From the cell containing the given text, extract its center point as [X, Y] coordinate. 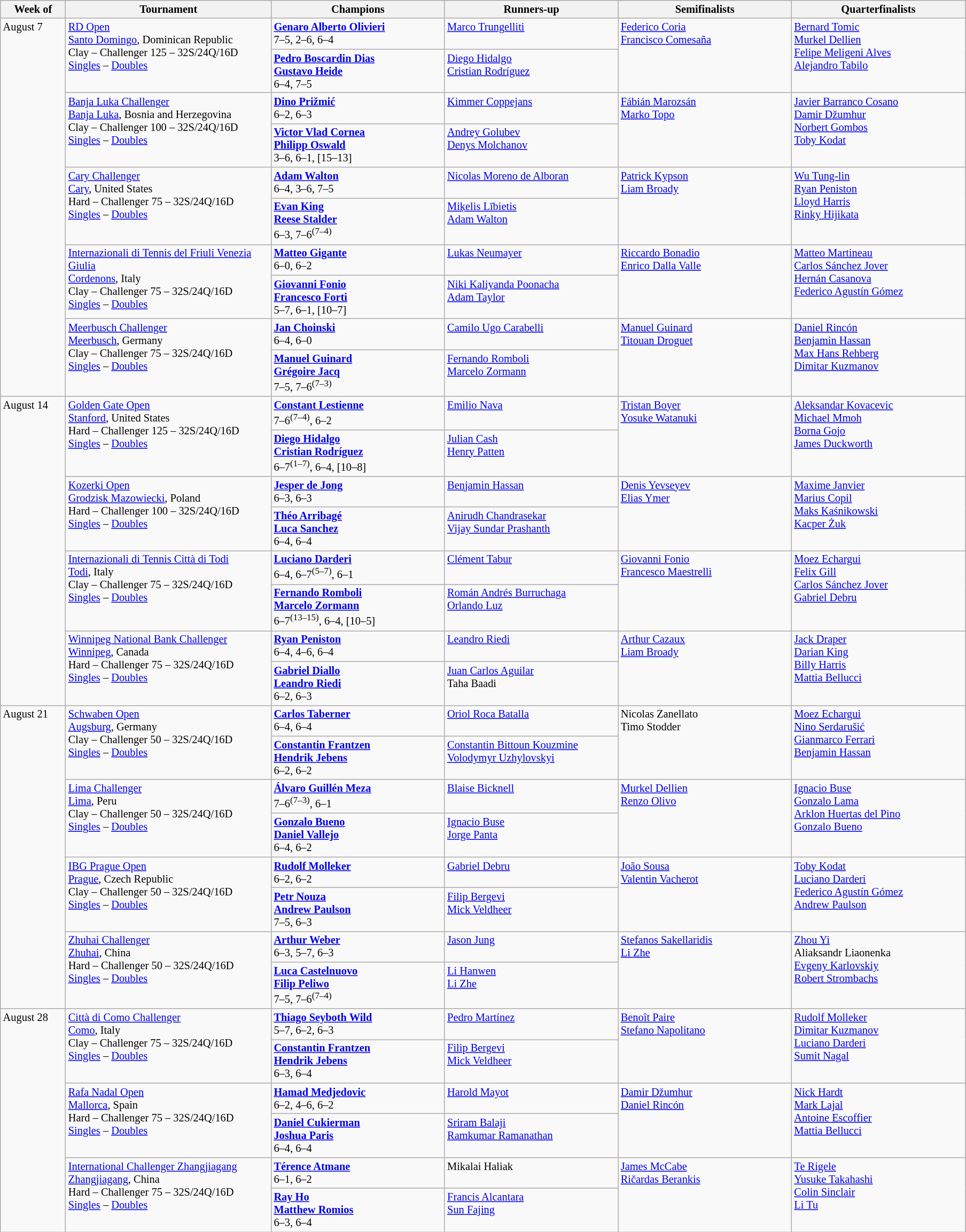
Thiago Seyboth Wild5–7, 6–2, 6–3 [358, 1024]
IBG Prague OpenPrague, Czech Republic Clay – Challenger 50 – 32S/24Q/16DSingles – Doubles [169, 894]
Toby Kodat Luciano Darderi Federico Agustín Gómez Andrew Paulson [878, 894]
Champions [358, 9]
Fábián Marozsán Marko Topo [705, 129]
Meerbusch ChallengerMeerbusch, Germany Clay – Challenger 75 – 32S/24Q/16DSingles – Doubles [169, 358]
Denis Yevseyev Elias Ymer [705, 513]
Kozerki OpenGrodzisk Mazowiecki, Poland Hard – Challenger 100 – 32S/24Q/16DSingles – Doubles [169, 513]
Nicolas Zanellato Timo Stodder [705, 743]
Wu Tung-lin Ryan Peniston Lloyd Harris Rinky Hijikata [878, 206]
Anirudh Chandrasekar Vijay Sundar Prashanth [531, 529]
Matteo Martineau Carlos Sánchez Jover Hernán Casanova Federico Agustín Gómez [878, 281]
Adam Walton6–4, 3–6, 7–5 [358, 183]
Pedro Martínez [531, 1024]
Zhou Yi Aliaksandr Liaonenka Evgeny Karlovskiy Robert Strombachs [878, 970]
Week of [33, 9]
Petr Nouza Andrew Paulson7–5, 6–3 [358, 909]
Clément Tabur [531, 567]
Emilio Nava [531, 412]
Patrick Kypson Liam Broady [705, 206]
Juan Carlos Aguilar Taha Baadi [531, 683]
Quarterfinalists [878, 9]
August 28 [33, 1120]
Murkel Dellien Renzo Olivo [705, 818]
Riccardo Bonadio Enrico Dalla Valle [705, 281]
Francis Alcantara Sun Fajing [531, 1210]
Banja Luka ChallengerBanja Luka, Bosnia and Herzegovina Clay – Challenger 100 – 32S/24Q/16DSingles – Doubles [169, 129]
Giovanni Fonio Francesco Forti5–7, 6–1, [10–7] [358, 297]
Mikalai Haliak [531, 1173]
Rafa Nadal OpenMallorca, Spain Hard – Challenger 75 – 32S/24Q/16DSingles – Doubles [169, 1120]
Luca Castelnuovo Filip Peliwo7–5, 7–6(7–4) [358, 985]
Damir Džumhur Daniel Rincón [705, 1120]
Diego Hidalgo Cristian Rodríguez [531, 71]
Stefanos Sakellaridis Li Zhe [705, 970]
Winnipeg National Bank ChallengerWinnipeg, Canada Hard – Challenger 75 – 32S/24Q/16DSingles – Doubles [169, 668]
Li Hanwen Li Zhe [531, 985]
Jason Jung [531, 947]
Ignacio Buse Jorge Panta [531, 835]
Gonzalo Bueno Daniel Vallejo6–4, 6–2 [358, 835]
Nick Hardt Mark Lajal Antoine Escoffier Mattia Bellucci [878, 1120]
Tristan Boyer Yosuke Watanuki [705, 436]
Cary ChallengerCary, United States Hard – Challenger 75 – 32S/24Q/16DSingles – Doubles [169, 206]
Internazionali di Tennis Città di TodiTodi, Italy Clay – Challenger 75 – 32S/24Q/16DSingles – Doubles [169, 590]
Sriram Balaji Ramkumar Ramanathan [531, 1135]
Julian Cash Henry Patten [531, 453]
Andrey Golubev Denys Molchanov [531, 145]
Constant Lestienne7–6(7–4), 6–2 [358, 412]
Harold Mayot [531, 1098]
Pedro Boscardin Dias Gustavo Heide6–4, 7–5 [358, 71]
Arthur Weber6–3, 5–7, 6–3 [358, 947]
Ignacio Buse Gonzalo Lama Arklon Huertas del Pino Gonzalo Bueno [878, 818]
International Challenger ZhangjiagangZhangjiagang, China Hard – Challenger 75 – 32S/24Q/16DSingles – Doubles [169, 1195]
Jesper de Jong6–3, 6–3 [358, 492]
Ryan Peniston6–4, 4–6, 6–4 [358, 646]
Daniel Cukierman Joshua Paris6–4, 6–4 [358, 1135]
Maxime Janvier Marius Copil Maks Kaśnikowski Kacper Żuk [878, 513]
Federico Coria Francisco Comesaña [705, 56]
Benjamin Hassan [531, 492]
Aleksandar Kovacevic Michael Mmoh Borna Gojo James Duckworth [878, 436]
Semifinalists [705, 9]
Jack Draper Darian King Billy Harris Mattia Bellucci [878, 668]
Golden Gate OpenStanford, United States Hard – Challenger 125 – 32S/24Q/16DSingles – Doubles [169, 436]
Victor Vlad Cornea Philipp Oswald3–6, 6–1, [15–13] [358, 145]
Théo Arribagé Luca Sanchez6–4, 6–4 [358, 529]
Manuel Guinard Titouan Droguet [705, 358]
Dino Prižmić6–2, 6–3 [358, 108]
Hamad Medjedovic6–2, 4–6, 6–2 [358, 1098]
Moez Echargui Nino Serdarušić Gianmarco Ferrari Benjamin Hassan [878, 743]
Genaro Alberto Olivieri7–5, 2–6, 6–4 [358, 34]
Constantin Frantzen Hendrik Jebens6–3, 6–4 [358, 1061]
Diego Hidalgo Cristian Rodríguez6–7(1–7), 6–4, [10–8] [358, 453]
Moez Echargui Felix Gill Carlos Sánchez Jover Gabriel Debru [878, 590]
Evan King Reese Stalder6–3, 7–6(7–4) [358, 221]
Leandro Riedi [531, 646]
Kimmer Coppejans [531, 108]
Miķelis Lībietis Adam Walton [531, 221]
Blaise Bicknell [531, 796]
Carlos Taberner6–4, 6–4 [358, 721]
Javier Barranco Cosano Damir Džumhur Norbert Gombos Toby Kodat [878, 129]
Térence Atmane6–1, 6–2 [358, 1173]
Bernard Tomic Murkel Dellien Felipe Meligeni Alves Alejandro Tabilo [878, 56]
Lima ChallengerLima, Peru Clay – Challenger 50 – 32S/24Q/16DSingles – Doubles [169, 818]
Zhuhai ChallengerZhuhai, China Hard – Challenger 50 – 32S/24Q/16DSingles – Doubles [169, 970]
August 7 [33, 207]
Román Andrés Burruchaga Orlando Luz [531, 607]
Jan Choinski6–4, 6–0 [358, 334]
Marco Trungelliti [531, 34]
Nicolas Moreno de Alboran [531, 183]
RD OpenSanto Domingo, Dominican Republic Clay – Challenger 125 – 32S/24Q/16DSingles – Doubles [169, 56]
Fernando Romboli Marcelo Zormann [531, 373]
Niki Kaliyanda Poonacha Adam Taylor [531, 297]
Gabriel Diallo Leandro Riedi6–2, 6–3 [358, 683]
Tournament [169, 9]
Matteo Gigante6–0, 6–2 [358, 260]
Te Rigele Yusuke Takahashi Colin Sinclair Li Tu [878, 1195]
Constantin Frantzen Hendrik Jebens6–2, 6–2 [358, 758]
Benoît Paire Stefano Napolitano [705, 1045]
Rudolf Molleker Dimitar Kuzmanov Luciano Darderi Sumit Nagal [878, 1045]
Schwaben OpenAugsburg, Germany Clay – Challenger 50 – 32S/24Q/16DSingles – Doubles [169, 743]
Manuel Guinard Grégoire Jacq7–5, 7–6(7–3) [358, 373]
Fernando Romboli Marcelo Zormann6–7(13–15), 6–4, [10–5] [358, 607]
Álvaro Guillén Meza7–6(7–3), 6–1 [358, 796]
Constantin Bittoun Kouzmine Volodymyr Uzhylovskyi [531, 758]
James McCabe Ričardas Berankis [705, 1195]
Lukas Neumayer [531, 260]
Rudolf Molleker6–2, 6–2 [358, 872]
Arthur Cazaux Liam Broady [705, 668]
Camilo Ugo Carabelli [531, 334]
Runners-up [531, 9]
João Sousa Valentin Vacherot [705, 894]
Ray Ho Matthew Romios6–3, 6–4 [358, 1210]
Oriol Roca Batalla [531, 721]
August 14 [33, 550]
Città di Como ChallengerComo, Italy Clay – Challenger 75 – 32S/24Q/16DSingles – Doubles [169, 1045]
August 21 [33, 857]
Daniel Rincón Benjamin Hassan Max Hans Rehberg Dimitar Kuzmanov [878, 358]
Internazionali di Tennis del Friuli Venezia GiuliaCordenons, Italy Clay – Challenger 75 – 32S/24Q/16DSingles – Doubles [169, 281]
Gabriel Debru [531, 872]
Giovanni Fonio Francesco Maestrelli [705, 590]
Luciano Darderi6–4, 6–7(5–7), 6–1 [358, 567]
